Extract the [X, Y] coordinate from the center of the cell holding the provided text.  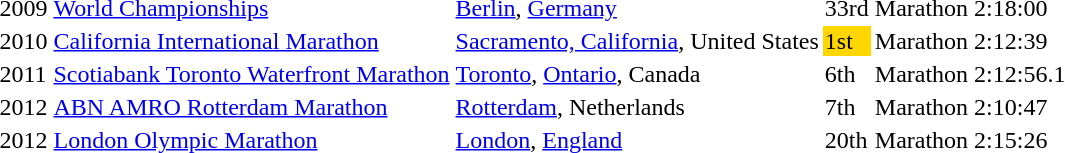
Scotiabank Toronto Waterfront Marathon [252, 74]
Toronto, Ontario, Canada [637, 74]
Sacramento, California, United States [637, 41]
ABN AMRO Rotterdam Marathon [252, 107]
6th [846, 74]
7th [846, 107]
Rotterdam, Netherlands [637, 107]
California International Marathon [252, 41]
1st [846, 41]
